Capture the cell that displays the provided text and extract its (X, Y) central coordinate. 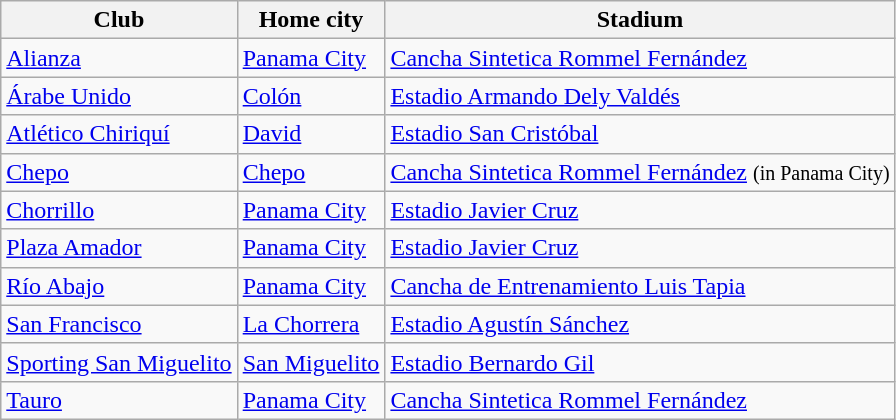
Estadio Bernardo Gil (640, 362)
David (311, 134)
Sporting San Miguelito (119, 362)
Plaza Amador (119, 248)
Club (119, 20)
Alianza (119, 58)
Tauro (119, 400)
San Francisco (119, 324)
Home city (311, 20)
San Miguelito (311, 362)
Chorrillo (119, 210)
Colón (311, 96)
Stadium (640, 20)
La Chorrera (311, 324)
Estadio Armando Dely Valdés (640, 96)
Estadio San Cristóbal (640, 134)
Estadio Agustín Sánchez (640, 324)
Río Abajo (119, 286)
Árabe Unido (119, 96)
Cancha de Entrenamiento Luis Tapia (640, 286)
Cancha Sintetica Rommel Fernández (in Panama City) (640, 172)
Atlético Chiriquí (119, 134)
